Pinpoint the cell where the given text exists, returning its (X, Y) midpoint coordinate. 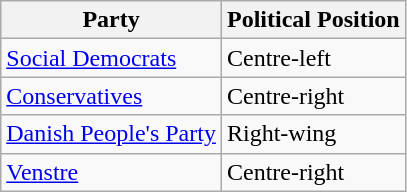
Danish People's Party (112, 134)
Political Position (313, 20)
Venstre (112, 172)
Centre-left (313, 58)
Right-wing (313, 134)
Party (112, 20)
Social Democrats (112, 58)
Conservatives (112, 96)
